Scan for the cell matching the given text and deliver its [X, Y] coordinate at center. 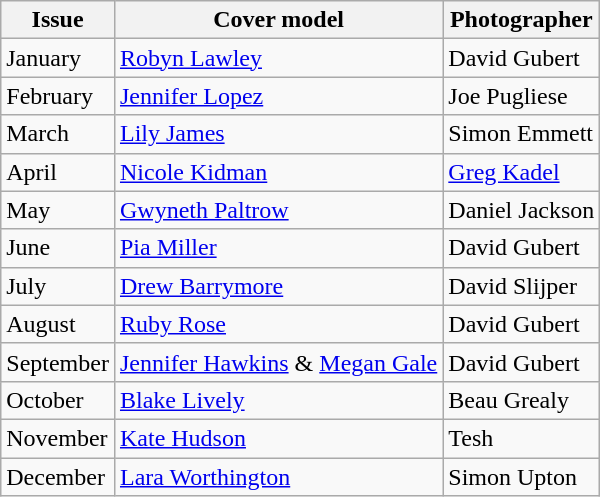
Nicole Kidman [278, 172]
Issue [58, 20]
Cover model [278, 20]
April [58, 172]
Gwyneth Paltrow [278, 210]
Jennifer Hawkins & Megan Gale [278, 362]
November [58, 438]
Photographer [522, 20]
Lily James [278, 134]
Beau Grealy [522, 400]
Tesh [522, 438]
July [58, 286]
Simon Upton [522, 477]
May [58, 210]
Lara Worthington [278, 477]
Simon Emmett [522, 134]
Greg Kadel [522, 172]
August [58, 324]
David Slijper [522, 286]
Kate Hudson [278, 438]
June [58, 248]
Joe Pugliese [522, 96]
Daniel Jackson [522, 210]
Drew Barrymore [278, 286]
Pia Miller [278, 248]
Jennifer Lopez [278, 96]
Blake Lively [278, 400]
March [58, 134]
Ruby Rose [278, 324]
February [58, 96]
January [58, 58]
December [58, 477]
September [58, 362]
October [58, 400]
Robyn Lawley [278, 58]
